Extract the (x, y) coordinate from the center of the cell holding the provided text.  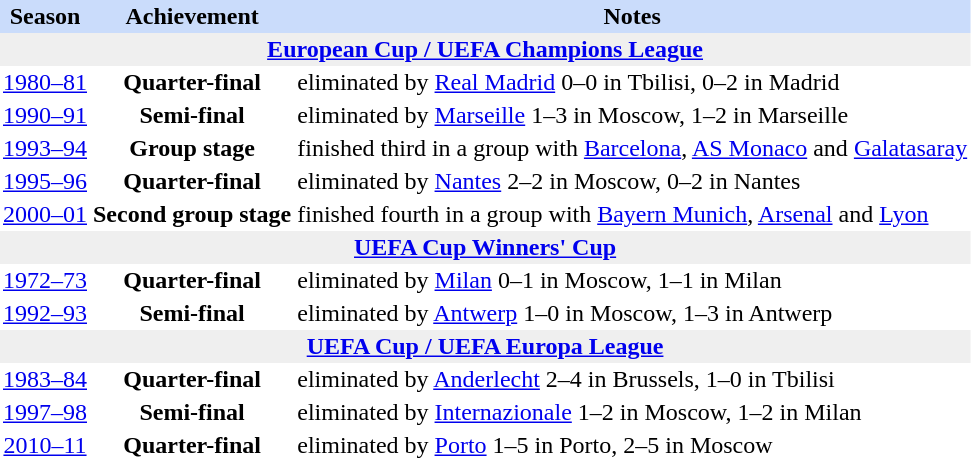
1995–96 (45, 182)
eliminated by Anderlecht 2–4 in Brussels, 1–0 in Tbilisi (632, 380)
eliminated by Marseille 1–3 in Moscow, 1–2 in Marseille (632, 116)
European Cup / UEFA Champions League (485, 50)
1990–91 (45, 116)
1972–73 (45, 280)
eliminated by Real Madrid 0–0 in Tbilisi, 0–2 in Madrid (632, 82)
1997–98 (45, 412)
1992–93 (45, 314)
eliminated by Antwerp 1–0 in Moscow, 1–3 in Antwerp (632, 314)
eliminated by Milan 0–1 in Moscow, 1–1 in Milan (632, 280)
Group stage (192, 148)
1993–94 (45, 148)
Season (45, 16)
Second group stage (192, 214)
UEFA Cup / UEFA Europa League (485, 346)
Notes (632, 16)
finished third in a group with Barcelona, AS Monaco and Galatasaray (632, 148)
UEFA Cup Winners' Cup (485, 248)
1983–84 (45, 380)
1980–81 (45, 82)
eliminated by Internazionale 1–2 in Moscow, 1–2 in Milan (632, 412)
finished fourth in a group with Bayern Munich, Arsenal and Lyon (632, 214)
2000–01 (45, 214)
Achievement (192, 16)
eliminated by Nantes 2–2 in Moscow, 0–2 in Nantes (632, 182)
